Provide the [X, Y] coordinate of the cell's center where the given text is located.  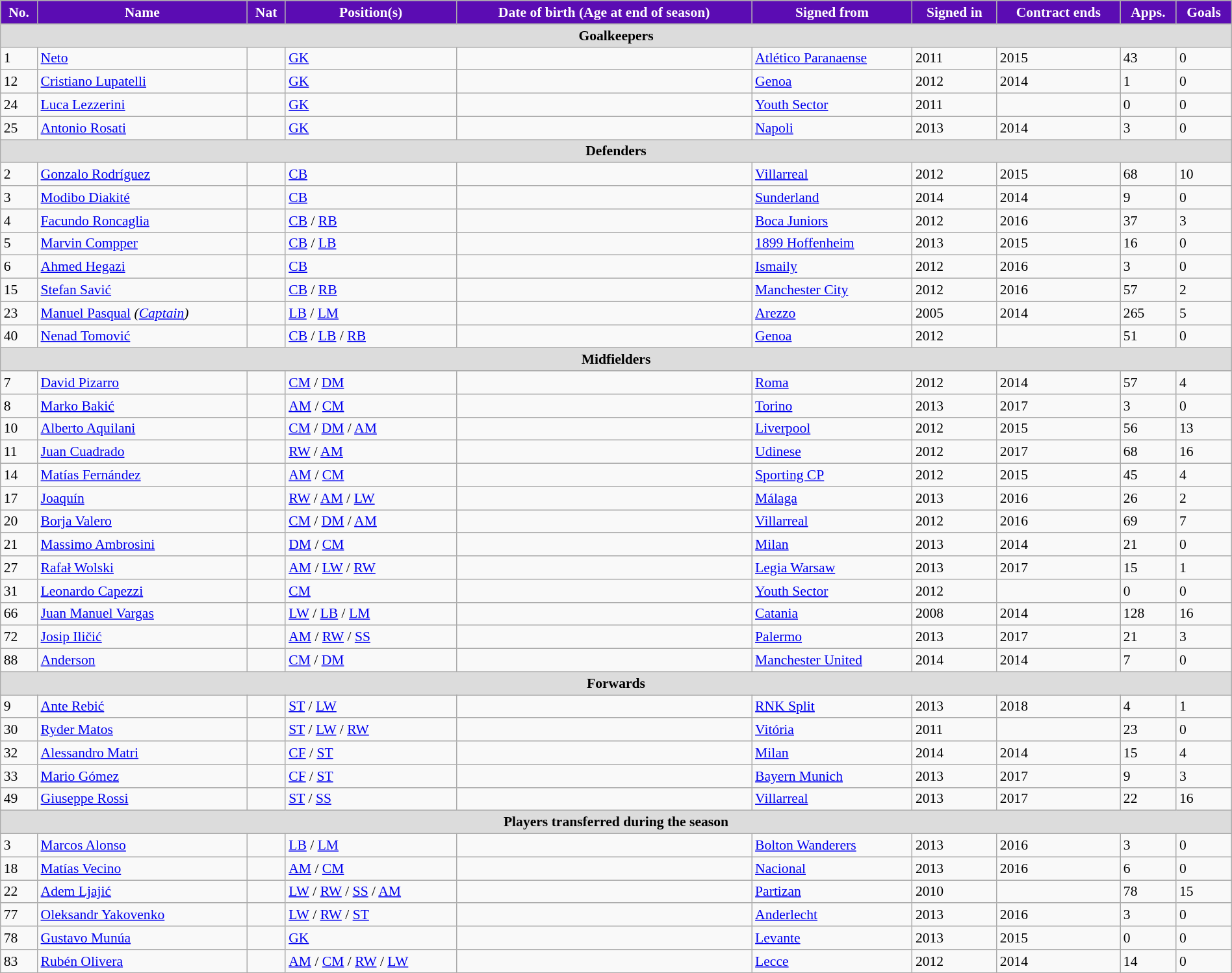
Contract ends [1059, 12]
72 [19, 637]
Ante Rebić [142, 707]
Alessandro Matri [142, 753]
No. [19, 12]
128 [1148, 614]
Nat [266, 12]
Mario Gómez [142, 776]
ST / LW [370, 707]
66 [19, 614]
Antonio Rosati [142, 128]
Leonardo Capezzi [142, 591]
30 [19, 730]
LW / RW / ST [370, 915]
Signed in [955, 12]
Rafał Wolski [142, 568]
Legia Warsaw [832, 568]
CB / LB / RB [370, 336]
Arezzo [832, 313]
Goalkeepers [616, 36]
Nenad Tomović [142, 336]
Manchester United [832, 661]
Levante [832, 938]
Ahmed Hegazi [142, 267]
Oleksandr Yakovenko [142, 915]
Anderlecht [832, 915]
Ismaily [832, 267]
Gustavo Munúa [142, 938]
Position(s) [370, 12]
Sporting CP [832, 475]
Facundo Roncaglia [142, 221]
Gonzalo Rodríguez [142, 175]
Ryder Matos [142, 730]
40 [19, 336]
2010 [955, 892]
Catania [832, 614]
David Pizarro [142, 383]
33 [19, 776]
Adem Ljajić [142, 892]
2018 [1059, 707]
25 [19, 128]
Bolton Wanderers [832, 846]
Stefan Savić [142, 290]
Josip Iličić [142, 637]
Liverpool [832, 429]
24 [19, 105]
Nacional [832, 868]
31 [19, 591]
LW / RW / SS / AM [370, 892]
37 [1148, 221]
ST / SS [370, 799]
Partizan [832, 892]
Players transferred during the season [616, 822]
Rubén Olivera [142, 961]
Cristiano Lupatelli [142, 82]
Signed from [832, 12]
Lecce [832, 961]
Date of birth (Age at end of season) [604, 12]
RNK Split [832, 707]
Vitória [832, 730]
49 [19, 799]
Málaga [832, 498]
11 [19, 452]
2005 [955, 313]
Sunderland [832, 197]
13 [1203, 429]
69 [1148, 522]
Boca Juniors [832, 221]
Roma [832, 383]
AM / LW / RW [370, 568]
27 [19, 568]
8 [19, 406]
Anderson [142, 661]
83 [19, 961]
88 [19, 661]
20 [19, 522]
DM / CM [370, 545]
Juan Manuel Vargas [142, 614]
Udinese [832, 452]
32 [19, 753]
Juan Cuadrado [142, 452]
Bayern Munich [832, 776]
ST / LW / RW [370, 730]
Apps. [1148, 12]
LW / LB / LM [370, 614]
Alberto Aquilani [142, 429]
RW / AM [370, 452]
Defenders [616, 151]
CM [370, 591]
Borja Valero [142, 522]
Midfielders [616, 360]
2008 [955, 614]
Name [142, 12]
RW / AM / LW [370, 498]
Matías Fernández [142, 475]
Luca Lezzerini [142, 105]
Marko Bakić [142, 406]
AM / CM / RW / LW [370, 961]
12 [19, 82]
1899 Hoffenheim [832, 244]
Modibo Diakité [142, 197]
43 [1148, 58]
Massimo Ambrosini [142, 545]
45 [1148, 475]
Giuseppe Rossi [142, 799]
CB / LB [370, 244]
Napoli [832, 128]
Marvin Compper [142, 244]
Manuel Pasqual (Captain) [142, 313]
26 [1148, 498]
17 [19, 498]
Forwards [616, 683]
Manchester City [832, 290]
265 [1148, 313]
Atlético Paranaense [832, 58]
51 [1148, 336]
Matías Vecino [142, 868]
Torino [832, 406]
Goals [1203, 12]
18 [19, 868]
56 [1148, 429]
Joaquín [142, 498]
Marcos Alonso [142, 846]
Neto [142, 58]
Palermo [832, 637]
AM / RW / SS [370, 637]
77 [19, 915]
